Return the [x, y] coordinate for the center point of the cell that contains the specified text.  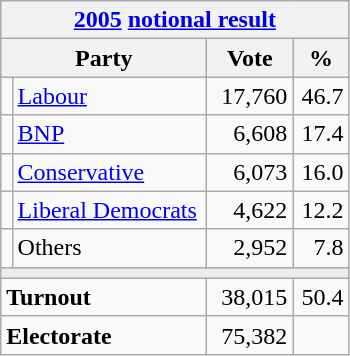
2,952 [250, 248]
Turnout [104, 297]
6,608 [250, 134]
Liberal Democrats [110, 210]
BNP [110, 134]
7.8 [321, 248]
Vote [250, 58]
17.4 [321, 134]
Conservative [110, 172]
75,382 [250, 335]
17,760 [250, 96]
6,073 [250, 172]
4,622 [250, 210]
Electorate [104, 335]
38,015 [250, 297]
16.0 [321, 172]
2005 notional result [175, 20]
% [321, 58]
Labour [110, 96]
Party [104, 58]
46.7 [321, 96]
12.2 [321, 210]
Others [110, 248]
50.4 [321, 297]
